Identify which cell holds the provided text, then report its (x, y) central coordinate. 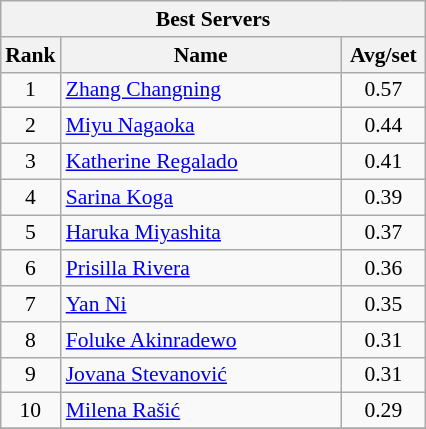
0.29 (384, 411)
Haruka Miyashita (201, 232)
4 (30, 197)
6 (30, 268)
10 (30, 411)
Miyu Nagaoka (201, 126)
Katherine Regalado (201, 161)
0.44 (384, 126)
0.39 (384, 197)
3 (30, 161)
Yan Ni (201, 304)
0.36 (384, 268)
0.57 (384, 90)
1 (30, 90)
Rank (30, 54)
Prisilla Rivera (201, 268)
Best Servers (213, 19)
Zhang Changning (201, 90)
5 (30, 232)
7 (30, 304)
0.41 (384, 161)
2 (30, 126)
0.37 (384, 232)
Foluke Akinradewo (201, 339)
9 (30, 375)
Milena Rašić (201, 411)
Name (201, 54)
Avg/set (384, 54)
Jovana Stevanović (201, 375)
8 (30, 339)
Sarina Koga (201, 197)
0.35 (384, 304)
